Locate the cell with the specified text and output its (x, y) center coordinate. 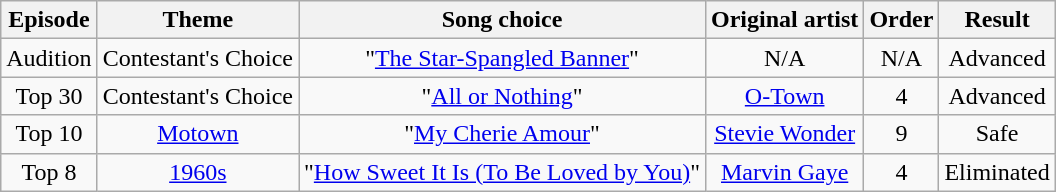
9 (902, 134)
Episode (49, 20)
Eliminated (997, 172)
Top 30 (49, 96)
"All or Nothing" (502, 96)
Result (997, 20)
O-Town (784, 96)
Safe (997, 134)
Stevie Wonder (784, 134)
Marvin Gaye (784, 172)
Original artist (784, 20)
Audition (49, 58)
"How Sweet It Is (To Be Loved by You)" (502, 172)
Top 8 (49, 172)
Song choice (502, 20)
Order (902, 20)
Motown (198, 134)
"My Cherie Amour" (502, 134)
"The Star-Spangled Banner" (502, 58)
1960s (198, 172)
Theme (198, 20)
Top 10 (49, 134)
